Locate the cell with the specified text and output its (X, Y) center coordinate. 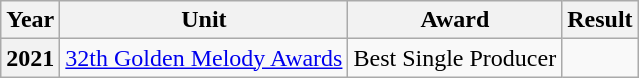
Unit (204, 20)
Result (600, 20)
32th Golden Melody Awards (204, 58)
Award (455, 20)
Year (30, 20)
Best Single Producer (455, 58)
2021 (30, 58)
